Locate the cell with the specified text and output its (X, Y) center coordinate. 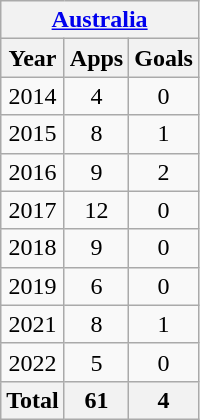
2021 (33, 324)
2016 (33, 172)
2017 (33, 210)
Year (33, 58)
6 (96, 286)
2014 (33, 96)
5 (96, 362)
Apps (96, 58)
Australia (100, 20)
2015 (33, 134)
61 (96, 400)
2019 (33, 286)
Goals (164, 58)
12 (96, 210)
Total (33, 400)
2022 (33, 362)
2 (164, 172)
2018 (33, 248)
